Extract the (X, Y) coordinate from the center of the cell holding the provided text.  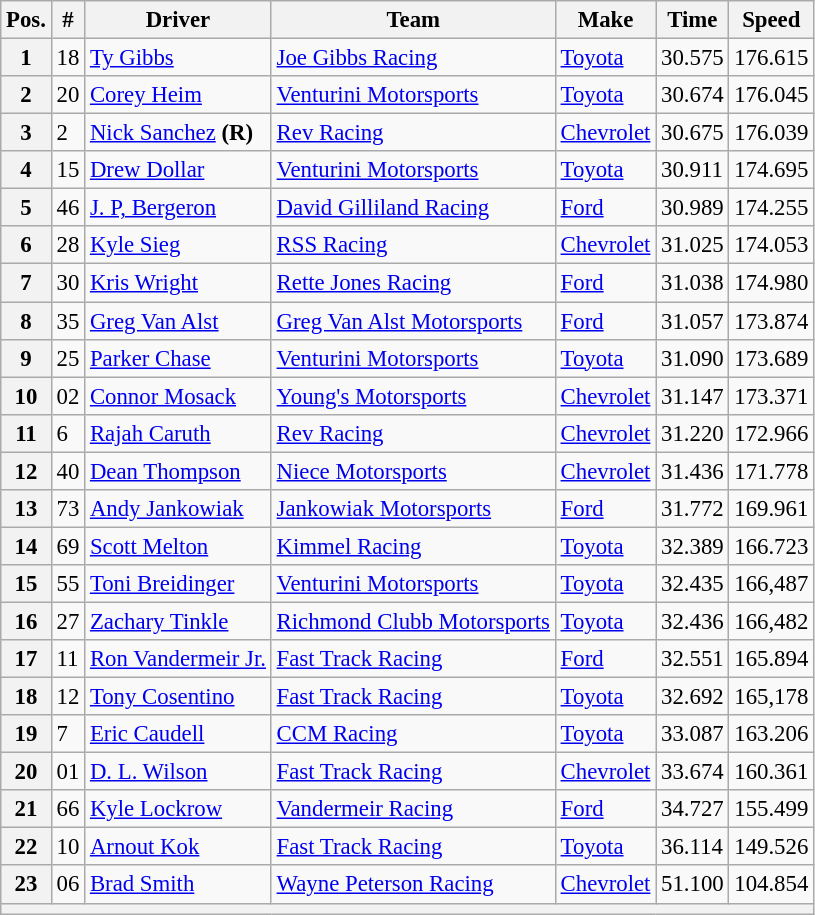
35 (68, 321)
13 (26, 509)
J. P, Bergeron (178, 208)
RSS Racing (413, 245)
73 (68, 509)
Connor Mosack (178, 396)
30.989 (692, 208)
51.100 (692, 885)
Corey Heim (178, 95)
Rette Jones Racing (413, 283)
30.575 (692, 58)
176.045 (772, 95)
160.361 (772, 772)
149.526 (772, 847)
171.778 (772, 471)
166,487 (772, 584)
Andy Jankowiak (178, 509)
3 (26, 133)
163.206 (772, 734)
30.674 (692, 95)
Richmond Clubb Motorsports (413, 621)
166.723 (772, 546)
174.053 (772, 245)
173.371 (772, 396)
23 (26, 885)
Parker Chase (178, 358)
14 (26, 546)
31.057 (692, 321)
28 (68, 245)
69 (68, 546)
19 (26, 734)
66 (68, 809)
Ty Gibbs (178, 58)
5 (26, 208)
Ron Vandermeir Jr. (178, 659)
22 (26, 847)
166,482 (772, 621)
Kimmel Racing (413, 546)
Jankowiak Motorsports (413, 509)
# (68, 20)
Rajah Caruth (178, 433)
Brad Smith (178, 885)
Kris Wright (178, 283)
Tony Cosentino (178, 697)
165.894 (772, 659)
Kyle Lockrow (178, 809)
Drew Dollar (178, 170)
172.966 (772, 433)
Speed (772, 20)
34.727 (692, 809)
31.147 (692, 396)
169.961 (772, 509)
32.435 (692, 584)
Team (413, 20)
Time (692, 20)
155.499 (772, 809)
46 (68, 208)
Vandermeir Racing (413, 809)
173.689 (772, 358)
40 (68, 471)
Young's Motorsports (413, 396)
32.692 (692, 697)
32.389 (692, 546)
104.854 (772, 885)
31.436 (692, 471)
173.874 (772, 321)
174.695 (772, 170)
30.675 (692, 133)
Niece Motorsports (413, 471)
36.114 (692, 847)
Wayne Peterson Racing (413, 885)
31.038 (692, 283)
25 (68, 358)
Joe Gibbs Racing (413, 58)
4 (26, 170)
33.087 (692, 734)
Nick Sanchez (R) (178, 133)
55 (68, 584)
Pos. (26, 20)
27 (68, 621)
176.615 (772, 58)
Greg Van Alst (178, 321)
8 (26, 321)
32.551 (692, 659)
CCM Racing (413, 734)
Zachary Tinkle (178, 621)
33.674 (692, 772)
16 (26, 621)
Scott Melton (178, 546)
Eric Caudell (178, 734)
01 (68, 772)
Make (605, 20)
31.090 (692, 358)
Driver (178, 20)
1 (26, 58)
Dean Thompson (178, 471)
31.772 (692, 509)
176.039 (772, 133)
David Gilliland Racing (413, 208)
D. L. Wilson (178, 772)
Greg Van Alst Motorsports (413, 321)
32.436 (692, 621)
02 (68, 396)
Kyle Sieg (178, 245)
Toni Breidinger (178, 584)
30.911 (692, 170)
9 (26, 358)
31.220 (692, 433)
31.025 (692, 245)
30 (68, 283)
21 (26, 809)
174.255 (772, 208)
06 (68, 885)
174.980 (772, 283)
17 (26, 659)
165,178 (772, 697)
Arnout Kok (178, 847)
